Capture the cell that displays the provided text and extract its (x, y) central coordinate. 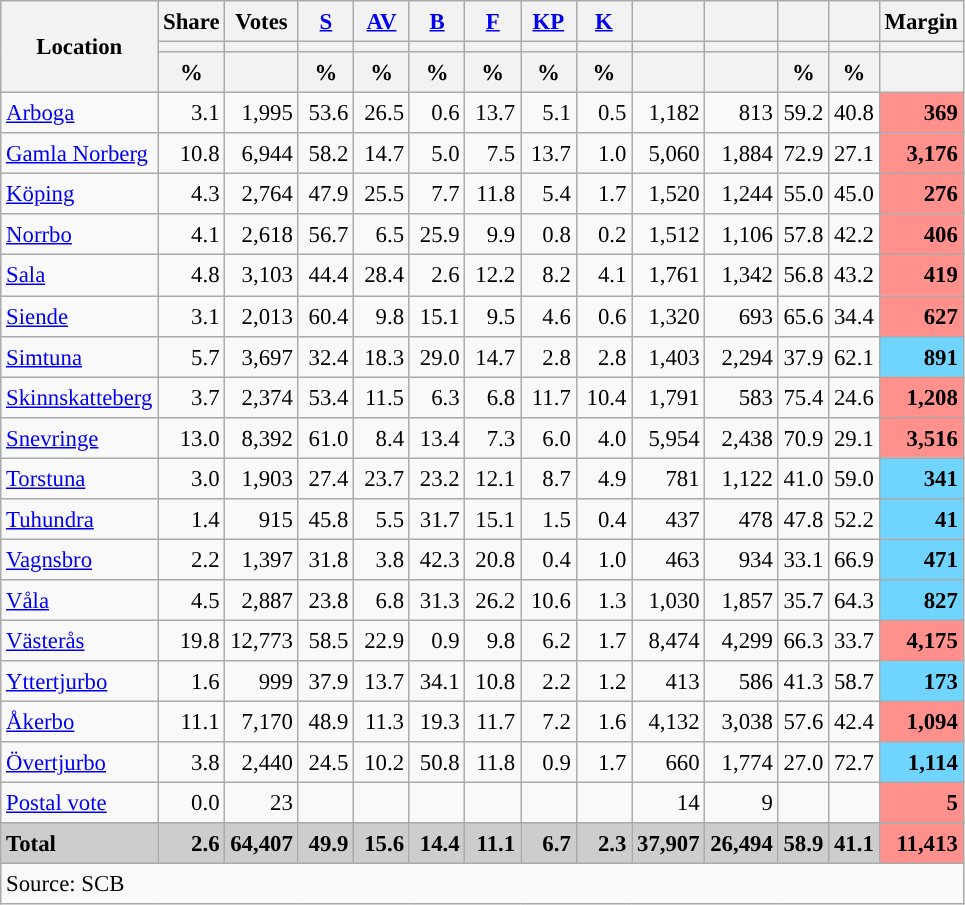
2,440 (262, 762)
S (326, 22)
2,013 (262, 316)
24.5 (326, 762)
0.5 (604, 114)
891 (921, 356)
57.6 (803, 722)
693 (742, 316)
35.7 (803, 600)
173 (921, 682)
27.1 (854, 154)
7.5 (493, 154)
437 (668, 520)
1,106 (742, 234)
0.2 (604, 234)
Location (80, 47)
Total (80, 844)
3,516 (921, 438)
1,520 (668, 194)
24.6 (854, 398)
1,403 (668, 356)
2,764 (262, 194)
26,494 (742, 844)
1,342 (742, 276)
41 (921, 520)
19.8 (192, 640)
59.2 (803, 114)
33.1 (803, 560)
2.3 (604, 844)
Yttertjurbo (80, 682)
1,884 (742, 154)
2,618 (262, 234)
10.6 (548, 600)
75.4 (803, 398)
0.8 (548, 234)
7,170 (262, 722)
5.0 (437, 154)
42.3 (437, 560)
5.5 (382, 520)
12,773 (262, 640)
Tuhundra (80, 520)
Torstuna (80, 478)
22.9 (382, 640)
276 (921, 194)
4,175 (921, 640)
19.3 (437, 722)
369 (921, 114)
5 (921, 804)
Postal vote (80, 804)
9.5 (493, 316)
72.9 (803, 154)
3,103 (262, 276)
64,407 (262, 844)
5,954 (668, 438)
4.0 (604, 438)
2,438 (742, 438)
Margin (921, 22)
52.2 (854, 520)
2,374 (262, 398)
3,176 (921, 154)
53.4 (326, 398)
Vagnsbro (80, 560)
1,030 (668, 600)
12.1 (493, 478)
8,392 (262, 438)
4,132 (668, 722)
Våla (80, 600)
7.3 (493, 438)
Skinnskatteberg (80, 398)
18.3 (382, 356)
26.5 (382, 114)
Övertjurbo (80, 762)
6.2 (548, 640)
34.4 (854, 316)
25.9 (437, 234)
8,474 (668, 640)
1.4 (192, 520)
AV (382, 22)
6.0 (548, 438)
934 (742, 560)
1,512 (668, 234)
Snevringe (80, 438)
1,791 (668, 398)
KP (548, 22)
4.6 (548, 316)
1,208 (921, 398)
8.7 (548, 478)
42.2 (854, 234)
45.8 (326, 520)
1,094 (921, 722)
1,182 (668, 114)
23.7 (382, 478)
Share (192, 22)
58.2 (326, 154)
5,060 (668, 154)
4.8 (192, 276)
26.2 (493, 600)
3,697 (262, 356)
478 (742, 520)
58.7 (854, 682)
5.1 (548, 114)
58.5 (326, 640)
915 (262, 520)
4.5 (192, 600)
66.3 (803, 640)
42.4 (854, 722)
827 (921, 600)
Simtuna (80, 356)
23.8 (326, 600)
15.6 (382, 844)
2,294 (742, 356)
5.7 (192, 356)
Norrbo (80, 234)
660 (668, 762)
6.3 (437, 398)
59.0 (854, 478)
10.4 (604, 398)
Votes (262, 22)
Gamla Norberg (80, 154)
1,903 (262, 478)
31.8 (326, 560)
25.5 (382, 194)
43.2 (854, 276)
14.4 (437, 844)
34.1 (437, 682)
341 (921, 478)
3,038 (742, 722)
2,887 (262, 600)
583 (742, 398)
419 (921, 276)
60.4 (326, 316)
56.8 (803, 276)
B (437, 22)
0.0 (192, 804)
58.9 (803, 844)
13.0 (192, 438)
45.0 (854, 194)
1,114 (921, 762)
Siende (80, 316)
66.9 (854, 560)
1,397 (262, 560)
31.3 (437, 600)
1,857 (742, 600)
29.1 (854, 438)
1.3 (604, 600)
56.7 (326, 234)
7.7 (437, 194)
23 (262, 804)
1.5 (548, 520)
Åkerbo (80, 722)
1,774 (742, 762)
406 (921, 234)
1,244 (742, 194)
64.3 (854, 600)
61.0 (326, 438)
11,413 (921, 844)
12.2 (493, 276)
4,299 (742, 640)
5.4 (548, 194)
1.2 (604, 682)
48.9 (326, 722)
11.3 (382, 722)
41.3 (803, 682)
7.2 (548, 722)
41.0 (803, 478)
50.8 (437, 762)
14 (668, 804)
10.2 (382, 762)
20.8 (493, 560)
32.4 (326, 356)
Köping (80, 194)
6.7 (548, 844)
57.8 (803, 234)
9.9 (493, 234)
999 (262, 682)
27.0 (803, 762)
13.4 (437, 438)
Source: SCB (482, 884)
K (604, 22)
Sala (80, 276)
471 (921, 560)
72.7 (854, 762)
31.7 (437, 520)
47.8 (803, 520)
8.4 (382, 438)
6.5 (382, 234)
3.7 (192, 398)
627 (921, 316)
49.9 (326, 844)
9 (742, 804)
4.3 (192, 194)
1,995 (262, 114)
463 (668, 560)
8.2 (548, 276)
813 (742, 114)
44.4 (326, 276)
781 (668, 478)
47.9 (326, 194)
23.2 (437, 478)
4.9 (604, 478)
3.0 (192, 478)
70.9 (803, 438)
Västerås (80, 640)
37,907 (668, 844)
41.1 (854, 844)
33.7 (854, 640)
413 (668, 682)
29.0 (437, 356)
55.0 (803, 194)
40.8 (854, 114)
65.6 (803, 316)
586 (742, 682)
28.4 (382, 276)
11.5 (382, 398)
6,944 (262, 154)
27.4 (326, 478)
Arboga (80, 114)
53.6 (326, 114)
1,122 (742, 478)
1,320 (668, 316)
1,761 (668, 276)
F (493, 22)
62.1 (854, 356)
